Return the (X, Y) coordinate for the center point of the cell that contains the specified text.  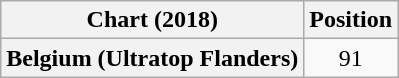
Position (351, 20)
Chart (2018) (152, 20)
Belgium (Ultratop Flanders) (152, 58)
91 (351, 58)
